Return (x, y) of the center of cell containing provided text 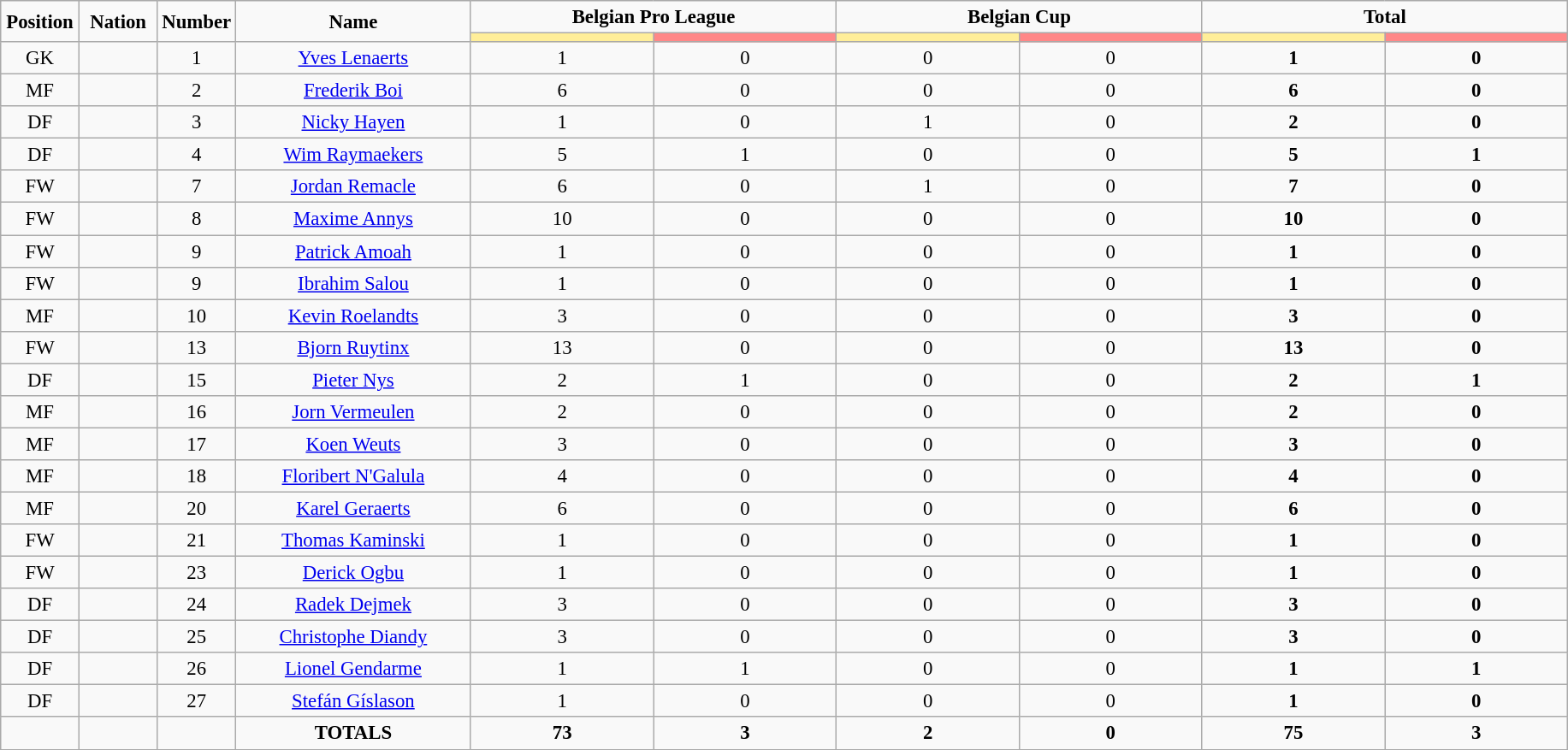
15 (197, 380)
Thomas Kaminski (354, 540)
Ibrahim Salou (354, 283)
Christophe Diandy (354, 637)
Total (1385, 17)
Bjorn Ruytinx (354, 347)
Karel Geraerts (354, 508)
Name (354, 21)
Nation (118, 21)
Position (40, 21)
27 (197, 701)
73 (562, 734)
Koen Weuts (354, 444)
21 (197, 540)
26 (197, 669)
Lionel Gendarme (354, 669)
Belgian Cup (1020, 17)
Maxime Annys (354, 219)
GK (40, 58)
Jorn Vermeulen (354, 412)
Radek Dejmek (354, 605)
20 (197, 508)
Nicky Hayen (354, 122)
Number (197, 21)
TOTALS (354, 734)
25 (197, 637)
Belgian Pro League (654, 17)
8 (197, 219)
17 (197, 444)
Patrick Amoah (354, 251)
Jordan Remacle (354, 187)
Derick Ogbu (354, 573)
23 (197, 573)
24 (197, 605)
Pieter Nys (354, 380)
75 (1293, 734)
Kevin Roelandts (354, 316)
Floribert N'Galula (354, 476)
18 (197, 476)
16 (197, 412)
Yves Lenaerts (354, 58)
Frederik Boi (354, 91)
Stefán Gíslason (354, 701)
Wim Raymaekers (354, 155)
